Output the [x, y] coordinate of the center of the cell containing the given text.  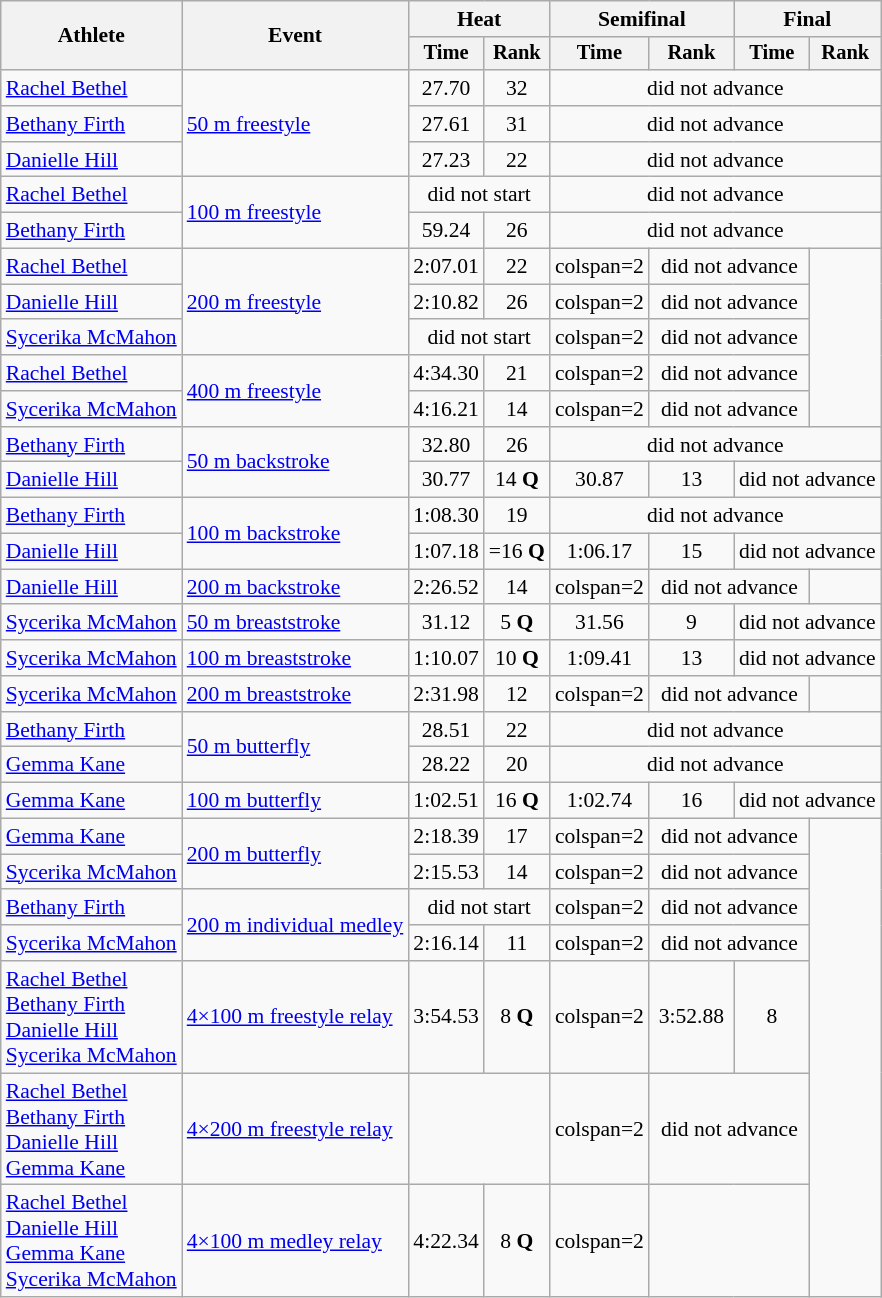
Final [808, 19]
31.12 [446, 623]
200 m individual medley [296, 926]
27.61 [446, 124]
2:26.52 [446, 587]
Rachel BethelBethany FirthDanielle HillGemma Kane [92, 1129]
30.87 [600, 480]
200 m freestyle [296, 302]
17 [517, 837]
100 m freestyle [296, 212]
Event [296, 36]
2:31.98 [446, 694]
1:10.07 [446, 658]
16 [692, 801]
9 [692, 623]
=16 Q [517, 552]
Athlete [92, 36]
4:16.21 [446, 409]
Rachel BethelDanielle HillGemma KaneSycerika McMahon [92, 1241]
3:54.53 [446, 1017]
50 m butterfly [296, 748]
31.56 [600, 623]
1:07.18 [446, 552]
30.77 [446, 480]
31 [517, 124]
50 m backstroke [296, 462]
2:16.14 [446, 943]
Rachel BethelBethany FirthDanielle HillSycerika McMahon [92, 1017]
12 [517, 694]
4×100 m medley relay [296, 1241]
1:08.30 [446, 516]
14 Q [517, 480]
4×200 m freestyle relay [296, 1129]
1:09.41 [600, 658]
4:34.30 [446, 373]
50 m freestyle [296, 124]
2:10.82 [446, 302]
100 m breaststroke [296, 658]
3:52.88 [692, 1017]
32.80 [446, 445]
2:07.01 [446, 267]
50 m breaststroke [296, 623]
100 m backstroke [296, 534]
1:02.74 [600, 801]
20 [517, 765]
Heat [479, 19]
32 [517, 88]
19 [517, 516]
1:06.17 [600, 552]
5 Q [517, 623]
100 m butterfly [296, 801]
15 [692, 552]
2:18.39 [446, 837]
27.23 [446, 160]
28.22 [446, 765]
4:22.34 [446, 1241]
200 m butterfly [296, 854]
21 [517, 373]
28.51 [446, 730]
400 m freestyle [296, 390]
1:02.51 [446, 801]
4×100 m freestyle relay [296, 1017]
8 [772, 1017]
200 m breaststroke [296, 694]
16 Q [517, 801]
27.70 [446, 88]
200 m backstroke [296, 587]
Semifinal [642, 19]
59.24 [446, 231]
2:15.53 [446, 872]
10 Q [517, 658]
11 [517, 943]
